Output the (X, Y) coordinate of the center of the cell containing the given text.  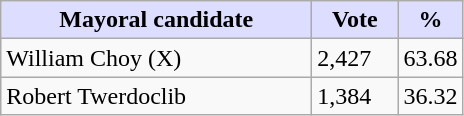
36.32 (430, 96)
2,427 (355, 58)
63.68 (430, 58)
Mayoral candidate (156, 20)
% (430, 20)
1,384 (355, 96)
Vote (355, 20)
William Choy (X) (156, 58)
Robert Twerdoclib (156, 96)
